Pinpoint the cell where the given text exists, returning its (X, Y) midpoint coordinate. 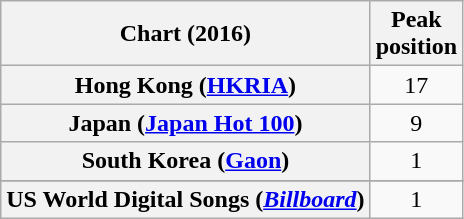
Japan (Japan Hot 100) (186, 123)
Chart (2016) (186, 34)
Peakposition (416, 34)
US World Digital Songs (Billboard) (186, 199)
South Korea (Gaon) (186, 161)
9 (416, 123)
Hong Kong (HKRIA) (186, 85)
17 (416, 85)
